From the cell containing the given text, extract its center point as (X, Y) coordinate. 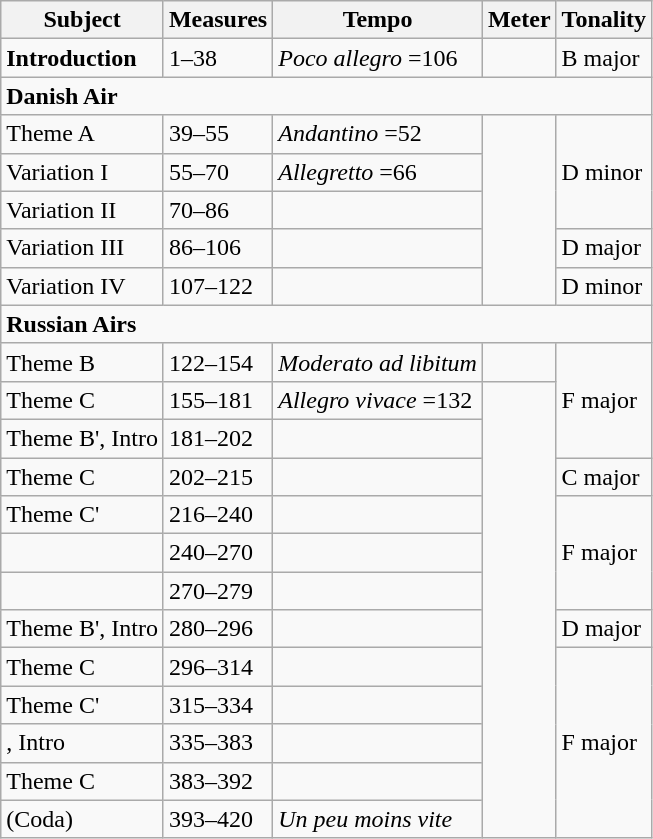
Moderato ad libitum (378, 362)
B major (604, 58)
Russian Airs (326, 324)
Poco allegro =106 (378, 58)
Andantino =52 (378, 134)
181–202 (218, 438)
296–314 (218, 667)
280–296 (218, 629)
315–334 (218, 705)
155–181 (218, 400)
Un peu moins vite (378, 819)
Danish Air (326, 96)
Introduction (82, 58)
Theme B (82, 362)
393–420 (218, 819)
1–38 (218, 58)
270–279 (218, 591)
C major (604, 477)
Measures (218, 20)
Allegretto =66 (378, 172)
86–106 (218, 248)
383–392 (218, 781)
Theme A (82, 134)
Variation II (82, 210)
70–86 (218, 210)
107–122 (218, 286)
39–55 (218, 134)
Tempo (378, 20)
Variation I (82, 172)
Tonality (604, 20)
Meter (519, 20)
Subject (82, 20)
335–383 (218, 743)
, Intro (82, 743)
(Coda) (82, 819)
122–154 (218, 362)
Variation IV (82, 286)
240–270 (218, 553)
Variation III (82, 248)
Allegro vivace =132 (378, 400)
202–215 (218, 477)
216–240 (218, 515)
55–70 (218, 172)
